Return (X, Y) of the center of cell containing provided text 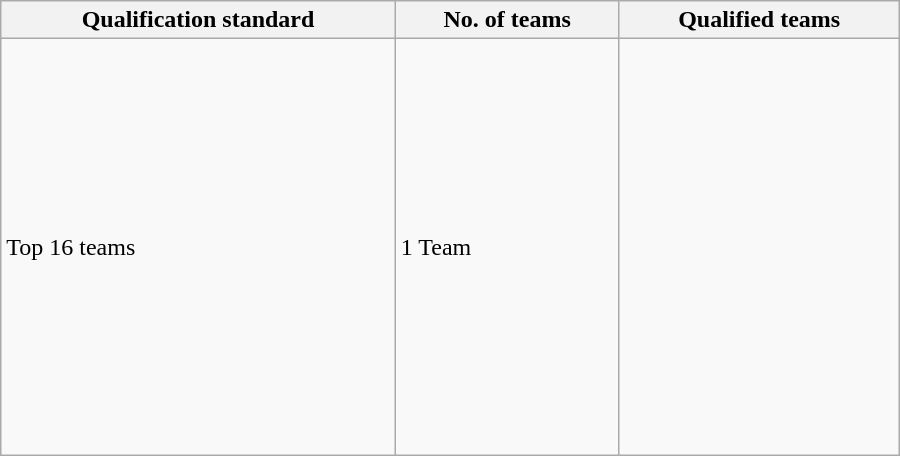
Top 16 teams (198, 247)
Qualification standard (198, 20)
Qualified teams (759, 20)
1 Team (507, 247)
No. of teams (507, 20)
